Identify which cell holds the provided text, then report its [X, Y] central coordinate. 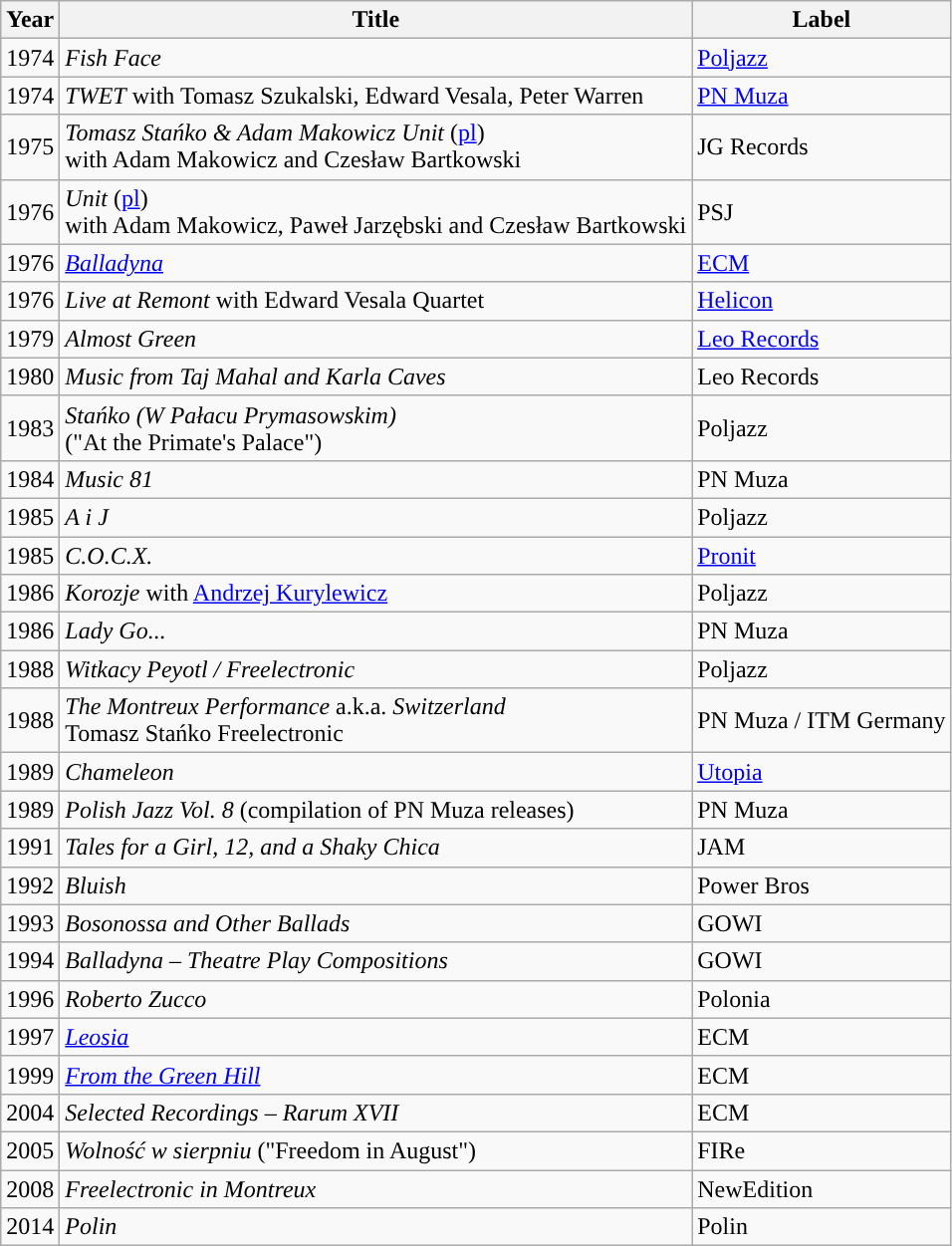
1979 [30, 339]
From the Green Hill [376, 1075]
1993 [30, 923]
Tales for a Girl, 12, and a Shaky Chica [376, 848]
The Montreux Performance a.k.a. SwitzerlandTomasz Stańko Freelectronic [376, 721]
Polish Jazz Vol. 8 (compilation of PN Muza releases) [376, 810]
NewEdition [822, 1188]
Utopia [822, 772]
Unit (pl)with Adam Makowicz, Paweł Jarzębski and Czesław Bartkowski [376, 211]
Title [376, 20]
Lady Go... [376, 631]
Witkacy Peyotl / Freelectronic [376, 669]
Label [822, 20]
Power Bros [822, 885]
1984 [30, 479]
2005 [30, 1150]
Bluish [376, 885]
2014 [30, 1227]
1992 [30, 885]
Pronit [822, 555]
Leosia [376, 1037]
1994 [30, 961]
Selected Recordings – Rarum XVII [376, 1113]
1999 [30, 1075]
1975 [30, 147]
Stańko (W Pałacu Prymasowskim)("At the Primate's Palace") [376, 428]
1991 [30, 848]
1980 [30, 376]
PSJ [822, 211]
Wolność w sierpniu ("Freedom in August") [376, 1150]
Music from Taj Mahal and Karla Caves [376, 376]
FIRe [822, 1150]
Music 81 [376, 479]
Freelectronic in Montreux [376, 1188]
Korozje with Andrzej Kurylewicz [376, 594]
Balladyna – Theatre Play Compositions [376, 961]
1983 [30, 428]
Polonia [822, 999]
2008 [30, 1188]
Roberto Zucco [376, 999]
PN Muza / ITM Germany [822, 721]
TWET with Tomasz Szukalski, Edward Vesala, Peter Warren [376, 96]
A i J [376, 517]
Chameleon [376, 772]
Live at Remont with Edward Vesala Quartet [376, 301]
JG Records [822, 147]
Helicon [822, 301]
Almost Green [376, 339]
Fish Face [376, 58]
Balladyna [376, 263]
1997 [30, 1037]
Bosonossa and Other Ballads [376, 923]
Year [30, 20]
Tomasz Stańko & Adam Makowicz Unit (pl)with Adam Makowicz and Czesław Bartkowski [376, 147]
JAM [822, 848]
1996 [30, 999]
C.O.C.X. [376, 555]
2004 [30, 1113]
